Find where the given text appears and provide that cell's center as [X, Y] coordinate. 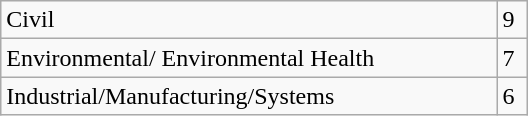
6 [512, 96]
Industrial/Manufacturing/Systems [249, 96]
9 [512, 20]
7 [512, 58]
Environmental/ Environmental Health [249, 58]
Civil [249, 20]
